Find where the given text appears and provide that cell's center as [x, y] coordinate. 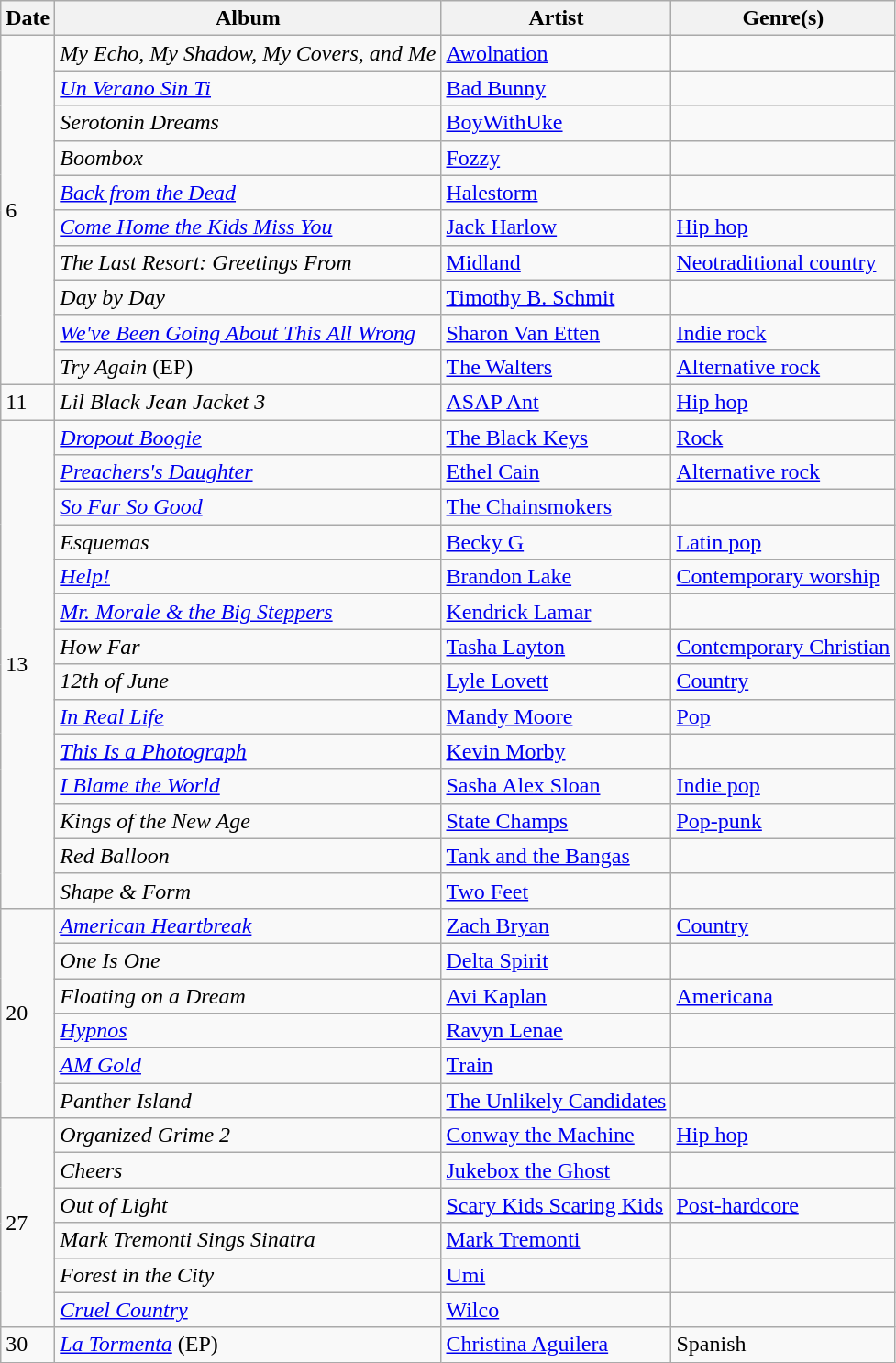
My Echo, My Shadow, My Covers, and Me [248, 53]
Boombox [248, 158]
American Heartbreak [248, 925]
Floating on a Dream [248, 995]
Cruel Country [248, 1310]
Ethel Cain [556, 472]
Contemporary Christian [783, 647]
Album [248, 18]
Dropout Boogie [248, 438]
Back from the Dead [248, 193]
State Champs [556, 821]
Kevin Morby [556, 751]
One Is One [248, 960]
Wilco [556, 1310]
Awolnation [556, 53]
Latin pop [783, 542]
Two Feet [556, 891]
So Far So Good [248, 507]
The Last Resort: Greetings From [248, 262]
I Blame the World [248, 786]
Spanish [783, 1345]
Americana [783, 995]
The Unlikely Candidates [556, 1101]
Mark Tremonti [556, 1240]
Rock [783, 438]
Bad Bunny [556, 88]
Try Again (EP) [248, 367]
Lyle Lovett [556, 681]
Halestorm [556, 193]
Date [28, 18]
Brandon Lake [556, 577]
The Black Keys [556, 438]
27 [28, 1223]
ASAP Ant [556, 402]
Delta Spirit [556, 960]
Timothy B. Schmit [556, 297]
Preachers's Daughter [248, 472]
Out of Light [248, 1205]
In Real Life [248, 716]
Help! [248, 577]
Mark Tremonti Sings Sinatra [248, 1240]
Jukebox the Ghost [556, 1170]
Mandy Moore [556, 716]
BoyWithUke [556, 123]
We've Been Going About This All Wrong [248, 332]
12th of June [248, 681]
Cheers [248, 1170]
Zach Bryan [556, 925]
Sasha Alex Sloan [556, 786]
The Walters [556, 367]
Indie rock [783, 332]
Day by Day [248, 297]
Umi [556, 1275]
Neotraditional country [783, 262]
Artist [556, 18]
Avi Kaplan [556, 995]
This Is a Photograph [248, 751]
Fozzy [556, 158]
Shape & Form [248, 891]
Kings of the New Age [248, 821]
Panther Island [248, 1101]
30 [28, 1345]
Un Verano Sin Ti [248, 88]
20 [28, 1013]
Post-hardcore [783, 1205]
Ravyn Lenae [556, 1031]
Train [556, 1066]
La Tormenta (EP) [248, 1345]
Indie pop [783, 786]
AM Gold [248, 1066]
6 [28, 211]
Tank and the Bangas [556, 856]
Jack Harlow [556, 227]
Organized Grime 2 [248, 1136]
Genre(s) [783, 18]
The Chainsmokers [556, 507]
13 [28, 664]
Esquemas [248, 542]
Contemporary worship [783, 577]
Pop [783, 716]
Pop-punk [783, 821]
Red Balloon [248, 856]
Scary Kids Scaring Kids [556, 1205]
How Far [248, 647]
Come Home the Kids Miss You [248, 227]
Christina Aguilera [556, 1345]
Conway the Machine [556, 1136]
Serotonin Dreams [248, 123]
Kendrick Lamar [556, 612]
Becky G [556, 542]
Tasha Layton [556, 647]
11 [28, 402]
Forest in the City [248, 1275]
Sharon Van Etten [556, 332]
Lil Black Jean Jacket 3 [248, 402]
Mr. Morale & the Big Steppers [248, 612]
Hypnos [248, 1031]
Midland [556, 262]
